Detect which cell encompasses the target text, then output its (x, y) center coordinate. 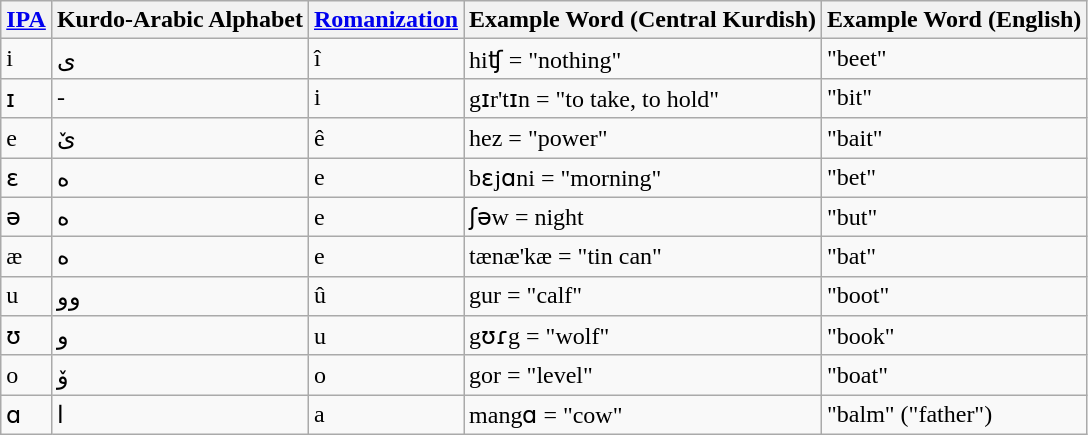
ɑ (26, 415)
ɛ (26, 178)
gur = "calf" (643, 296)
ə (26, 217)
ۆ (180, 375)
"boat" (954, 375)
- (180, 98)
Romanization (386, 20)
î (386, 59)
"balm" ("father") (954, 415)
hiʧ = "nothing" (643, 59)
a (386, 415)
tænæ'kæ = "tin can" (643, 257)
IPA (26, 20)
gor = "level" (643, 375)
û (386, 296)
ɪ (26, 98)
ʊ (26, 336)
"bait" (954, 138)
"bat" (954, 257)
"bit" (954, 98)
وو (180, 296)
ى (180, 59)
bɛjɑni = "morning" (643, 178)
Example Word (English) (954, 20)
ا (180, 415)
gʊɾg = "wolf" (643, 336)
mangɑ = "cow" (643, 415)
"boot" (954, 296)
"book" (954, 336)
ê (386, 138)
æ (26, 257)
Example Word (Central Kurdish) (643, 20)
gɪr'tɪn = "to take, to hold" (643, 98)
Kurdo-Arabic Alphabet (180, 20)
"but" (954, 217)
"bet" (954, 178)
ێ (180, 138)
hez = "power" (643, 138)
ʃəw = night (643, 217)
"beet" (954, 59)
ە (180, 217)
و (180, 336)
